From the cell containing the given text, extract its center point as [x, y] coordinate. 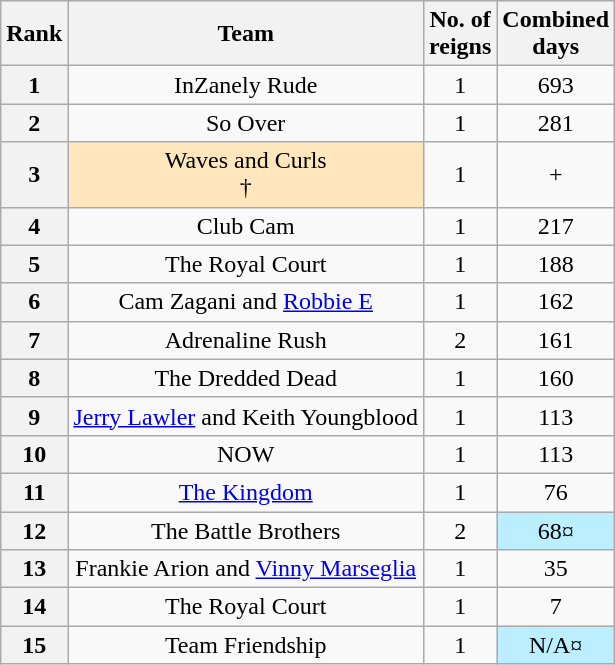
Combineddays [556, 34]
Club Cam [246, 226]
N/A¤ [556, 645]
6 [34, 302]
The Kingdom [246, 492]
5 [34, 264]
InZanely Rude [246, 85]
188 [556, 264]
The Dredded Dead [246, 378]
Team [246, 34]
NOW [246, 454]
No. ofreigns [460, 34]
35 [556, 569]
160 [556, 378]
162 [556, 302]
161 [556, 340]
Rank [34, 34]
Adrenaline Rush [246, 340]
So Over [246, 123]
Team Friendship [246, 645]
Jerry Lawler and Keith Youngblood [246, 416]
Waves and Curls † [246, 174]
12 [34, 531]
Cam Zagani and Robbie E [246, 302]
9 [34, 416]
Frankie Arion and Vinny Marseglia [246, 569]
13 [34, 569]
4 [34, 226]
14 [34, 607]
15 [34, 645]
8 [34, 378]
3 [34, 174]
+ [556, 174]
10 [34, 454]
217 [556, 226]
11 [34, 492]
281 [556, 123]
693 [556, 85]
68¤ [556, 531]
The Battle Brothers [246, 531]
76 [556, 492]
